Output the [X, Y] coordinate of the center of the cell containing the given text.  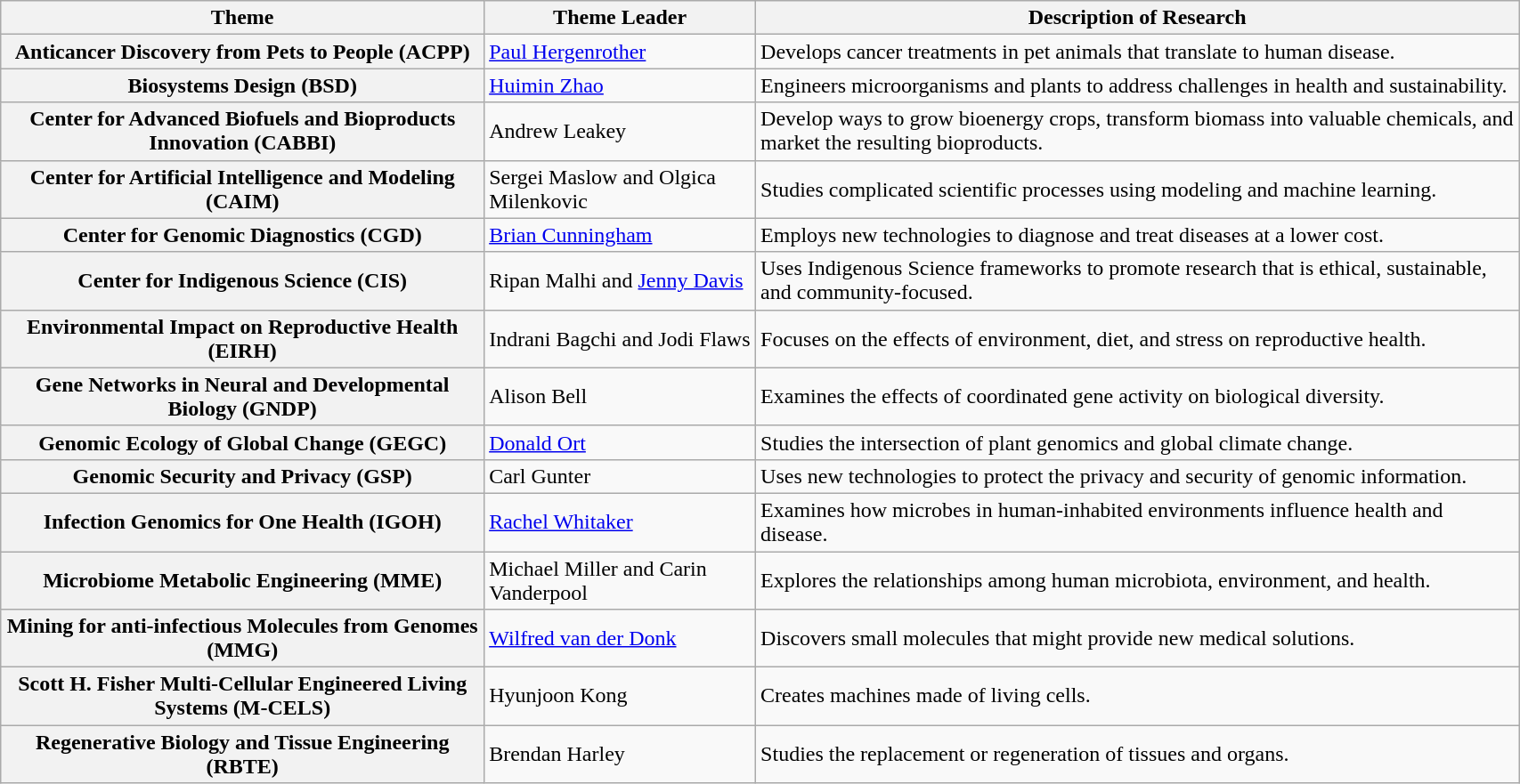
Uses Indigenous Science frameworks to promote research that is ethical, sustainable, and community-focused. [1138, 281]
Genomic Ecology of Global Change (GEGC) [242, 442]
Description of Research [1138, 18]
Develops cancer treatments in pet animals that translate to human disease. [1138, 52]
Microbiome Metabolic Engineering (MME) [242, 580]
Sergei Maslow and Olgica Milenkovic [620, 189]
Regenerative Biology and Tissue Engineering (RBTE) [242, 755]
Indrani Bagchi and Jodi Flaws [620, 338]
Center for Advanced Biofuels and Bioproducts Innovation (CABBI) [242, 132]
Studies complicated scientific processes using modeling and machine learning. [1138, 189]
Anticancer Discovery from Pets to People (ACPP) [242, 52]
Hyunjoon Kong [620, 696]
Rachel Whitaker [620, 521]
Brian Cunningham [620, 235]
Center for Indigenous Science (CIS) [242, 281]
Gene Networks in Neural and Developmental Biology (GNDP) [242, 397]
Explores the relationships among human microbiota, environment, and health. [1138, 580]
Discovers small molecules that might provide new medical solutions. [1138, 639]
Studies the intersection of plant genomics and global climate change. [1138, 442]
Biosystems Design (BSD) [242, 85]
Mining for anti-infectious Molecules from Genomes (MMG) [242, 639]
Studies the replacement or regeneration of tissues and organs. [1138, 755]
Examines the effects of coordinated gene activity on biological diversity. [1138, 397]
Creates machines made of living cells. [1138, 696]
Center for Artificial Intelligence and Modeling (CAIM) [242, 189]
Center for Genomic Diagnostics (CGD) [242, 235]
Paul Hergenrother [620, 52]
Theme [242, 18]
Focuses on the effects of environment, diet, and stress on reproductive health. [1138, 338]
Andrew Leakey [620, 132]
Theme Leader [620, 18]
Brendan Harley [620, 755]
Donald Ort [620, 442]
Michael Miller and Carin Vanderpool [620, 580]
Uses new technologies to protect the privacy and security of genomic information. [1138, 476]
Employs new technologies to diagnose and treat diseases at a lower cost. [1138, 235]
Ripan Malhi and Jenny Davis [620, 281]
Wilfred van der Donk [620, 639]
Carl Gunter [620, 476]
Infection Genomics for One Health (IGOH) [242, 521]
Environmental Impact on Reproductive Health (EIRH) [242, 338]
Examines how microbes in human-inhabited environments influence health and disease. [1138, 521]
Scott H. Fisher Multi-Cellular Engineered Living Systems (M-CELS) [242, 696]
Huimin Zhao [620, 85]
Develop ways to grow bioenergy crops, transform biomass into valuable chemicals, and market the resulting bioproducts. [1138, 132]
Alison Bell [620, 397]
Engineers microorganisms and plants to address challenges in health and sustainability. [1138, 85]
Genomic Security and Privacy (GSP) [242, 476]
